Pinpoint the cell where the given text exists, returning its [X, Y] midpoint coordinate. 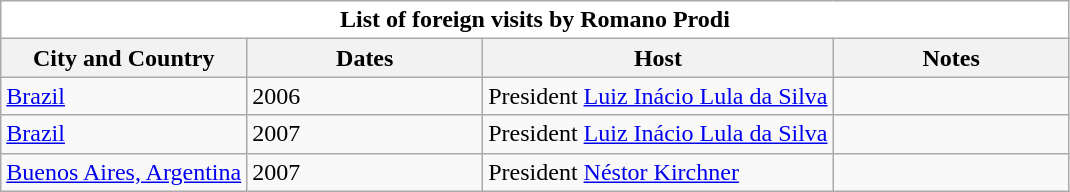
President Néstor Kirchner [658, 172]
City and Country [124, 58]
Buenos Aires, Argentina [124, 172]
Host [658, 58]
Dates [365, 58]
List of foreign visits by Romano Prodi [535, 20]
2006 [365, 96]
Notes [951, 58]
